Capture the cell that displays the provided text and extract its (X, Y) central coordinate. 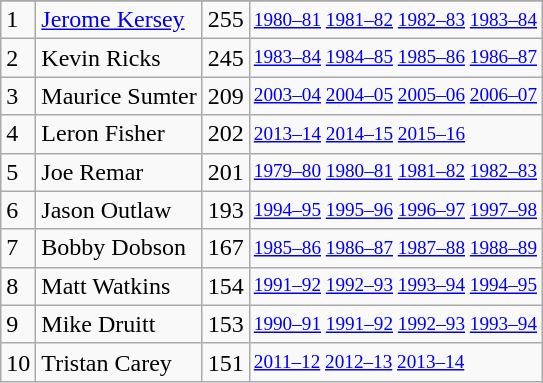
Matt Watkins (119, 286)
Mike Druitt (119, 324)
4 (18, 134)
193 (226, 210)
1990–91 1991–92 1992–93 1993–94 (395, 324)
167 (226, 248)
Kevin Ricks (119, 58)
201 (226, 172)
Maurice Sumter (119, 96)
1994–95 1995–96 1996–97 1997–98 (395, 210)
Joe Remar (119, 172)
1979–80 1980–81 1981–82 1982–83 (395, 172)
151 (226, 362)
255 (226, 20)
Jason Outlaw (119, 210)
7 (18, 248)
153 (226, 324)
1983–84 1984–85 1985–86 1986–87 (395, 58)
245 (226, 58)
Tristan Carey (119, 362)
154 (226, 286)
2 (18, 58)
Jerome Kersey (119, 20)
2003–04 2004–05 2005–06 2006–07 (395, 96)
1985–86 1986–87 1987–88 1988–89 (395, 248)
209 (226, 96)
1980–81 1981–82 1982–83 1983–84 (395, 20)
Leron Fisher (119, 134)
6 (18, 210)
8 (18, 286)
1991–92 1992–93 1993–94 1994–95 (395, 286)
1 (18, 20)
3 (18, 96)
Bobby Dobson (119, 248)
5 (18, 172)
2011–12 2012–13 2013–14 (395, 362)
2013–14 2014–15 2015–16 (395, 134)
10 (18, 362)
202 (226, 134)
9 (18, 324)
